Return (X, Y) of the center of cell containing provided text 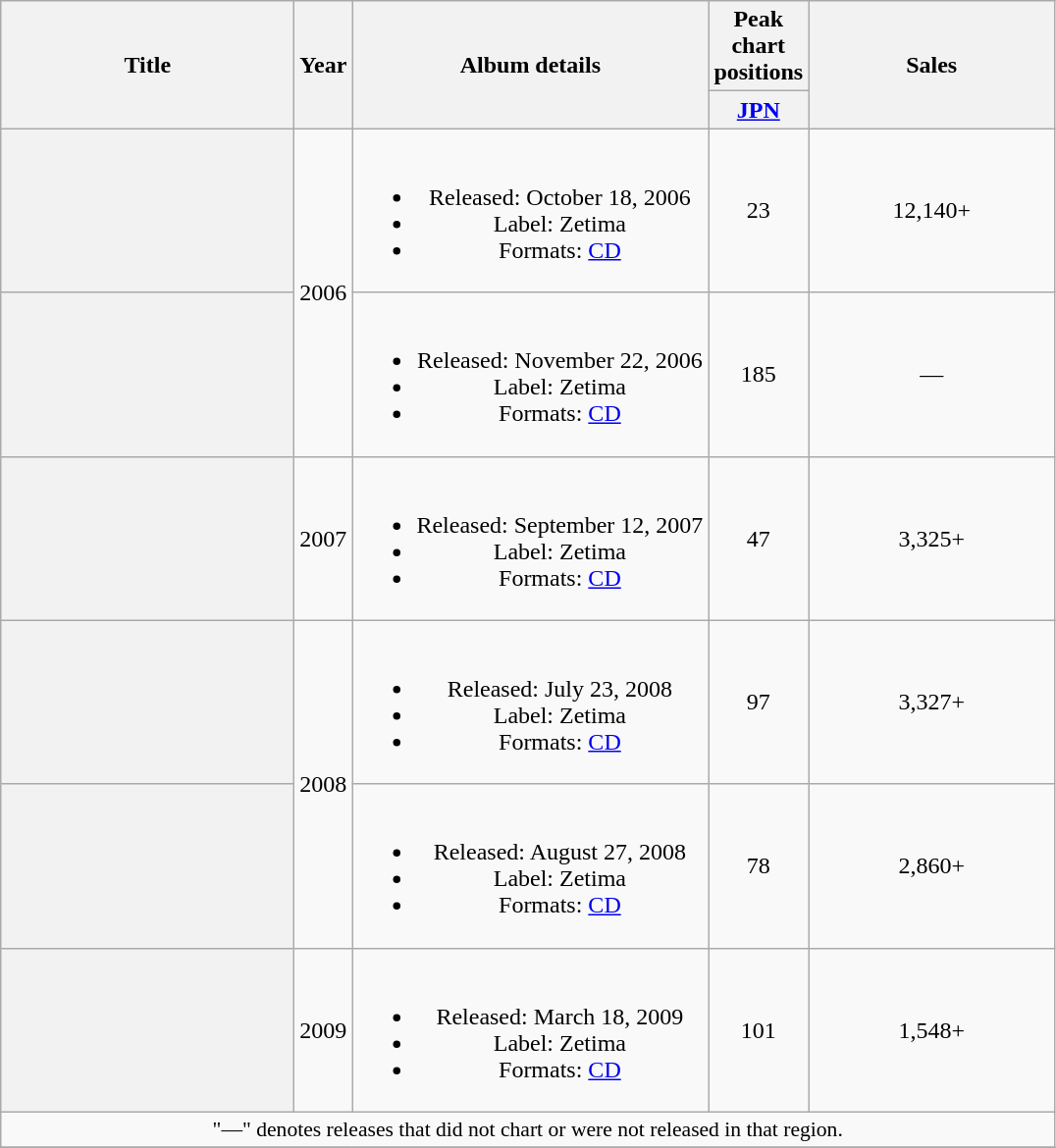
Album details (530, 65)
2009 (324, 1030)
3,327+ (932, 703)
Year (324, 65)
78 (759, 865)
23 (759, 210)
— (932, 375)
2008 (324, 784)
Released: October 18, 2006Label: ZetimaFormats: CD (530, 210)
Released: July 23, 2008Label: ZetimaFormats: CD (530, 703)
3,325+ (932, 538)
1,548+ (932, 1030)
97 (759, 703)
185 (759, 375)
"—" denotes releases that did not chart or were not released in that region. (528, 1129)
2,860+ (932, 865)
47 (759, 538)
12,140+ (932, 210)
Released: March 18, 2009Label: ZetimaFormats: CD (530, 1030)
Peak chart positions (759, 46)
Released: November 22, 2006Label: ZetimaFormats: CD (530, 375)
Title (147, 65)
2006 (324, 292)
2007 (324, 538)
Released: September 12, 2007Label: ZetimaFormats: CD (530, 538)
Sales (932, 65)
101 (759, 1030)
JPN (759, 110)
Released: August 27, 2008Label: ZetimaFormats: CD (530, 865)
